Output the [x, y] coordinate of the center of the cell containing the given text.  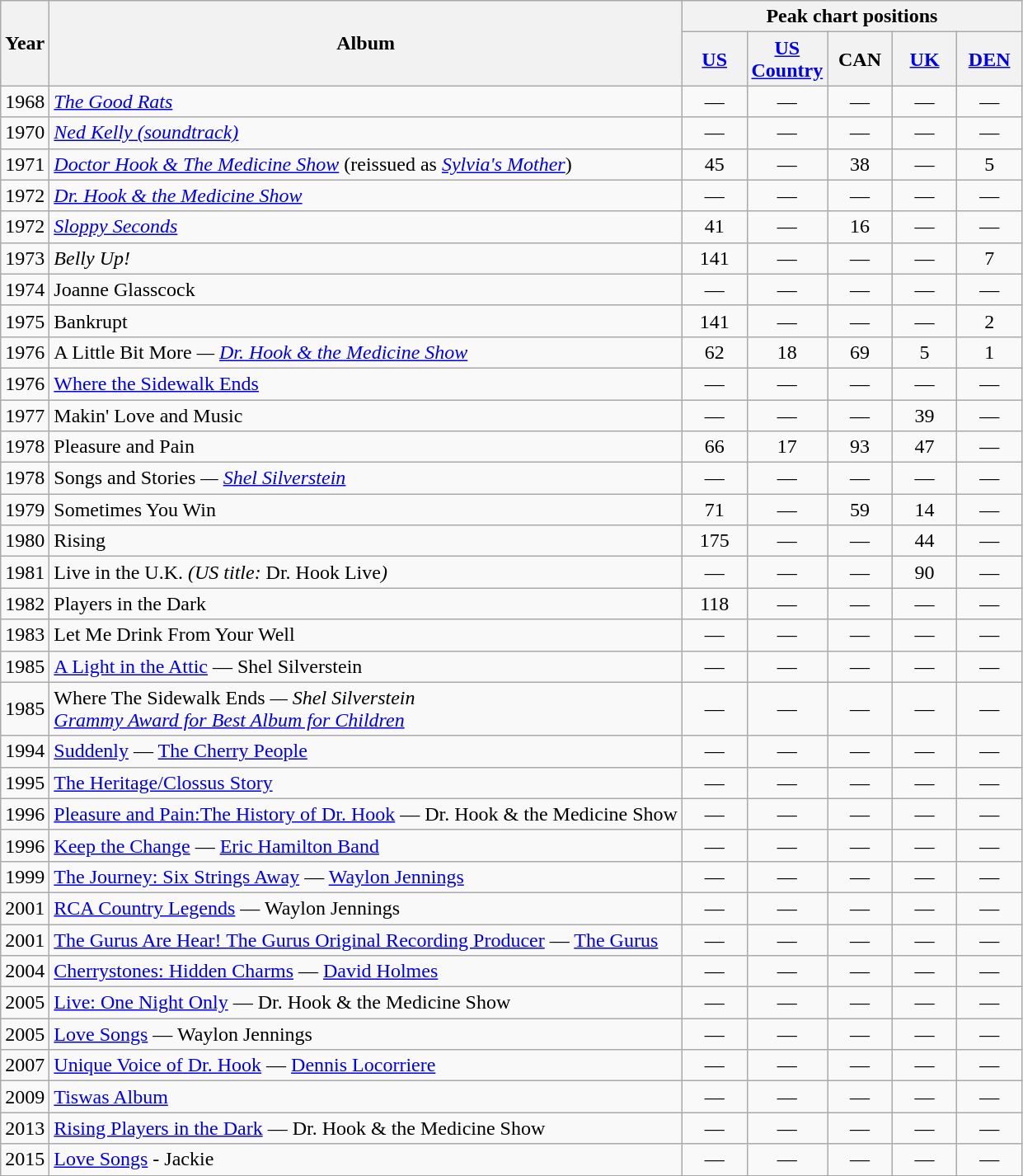
Peak chart positions [852, 16]
47 [925, 447]
Joanne Glasscock [366, 289]
The Heritage/Clossus Story [366, 783]
1 [989, 352]
DEN [989, 59]
Sometimes You Win [366, 510]
Love Songs — Waylon Jennings [366, 1034]
1977 [25, 415]
Belly Up! [366, 258]
2004 [25, 971]
Songs and Stories — Shel Silverstein [366, 478]
Year [25, 43]
Pleasure and Pain:The History of Dr. Hook — Dr. Hook & the Medicine Show [366, 814]
59 [861, 510]
1979 [25, 510]
90 [925, 572]
1982 [25, 604]
118 [714, 604]
Where The Sidewalk Ends — Shel SilversteinGrammy Award for Best Album for Children [366, 709]
1970 [25, 133]
US Country [787, 59]
18 [787, 352]
Love Songs - Jackie [366, 1160]
93 [861, 447]
Rising [366, 541]
The Good Rats [366, 101]
14 [925, 510]
45 [714, 164]
Makin' Love and Music [366, 415]
2007 [25, 1065]
Suddenly — The Cherry People [366, 751]
Live: One Night Only — Dr. Hook & the Medicine Show [366, 1003]
2013 [25, 1128]
UK [925, 59]
1994 [25, 751]
Bankrupt [366, 321]
US [714, 59]
1975 [25, 321]
17 [787, 447]
1980 [25, 541]
7 [989, 258]
Dr. Hook & the Medicine Show [366, 195]
69 [861, 352]
RCA Country Legends — Waylon Jennings [366, 908]
A Light in the Attic — Shel Silverstein [366, 666]
1983 [25, 635]
Tiswas Album [366, 1097]
The Gurus Are Hear! The Gurus Original Recording Producer — The Gurus [366, 939]
CAN [861, 59]
Ned Kelly (soundtrack) [366, 133]
Rising Players in the Dark — Dr. Hook & the Medicine Show [366, 1128]
Where the Sidewalk Ends [366, 383]
16 [861, 227]
Unique Voice of Dr. Hook — Dennis Locorriere [366, 1065]
66 [714, 447]
38 [861, 164]
44 [925, 541]
39 [925, 415]
The Journey: Six Strings Away — Waylon Jennings [366, 877]
Album [366, 43]
Sloppy Seconds [366, 227]
Pleasure and Pain [366, 447]
2009 [25, 1097]
1981 [25, 572]
1974 [25, 289]
62 [714, 352]
1968 [25, 101]
71 [714, 510]
175 [714, 541]
Let Me Drink From Your Well [366, 635]
Live in the U.K. (US title: Dr. Hook Live) [366, 572]
1973 [25, 258]
A Little Bit More — Dr. Hook & the Medicine Show [366, 352]
1971 [25, 164]
Cherrystones: Hidden Charms — David Holmes [366, 971]
2015 [25, 1160]
Keep the Change — Eric Hamilton Band [366, 845]
Players in the Dark [366, 604]
1999 [25, 877]
Doctor Hook & The Medicine Show (reissued as Sylvia's Mother) [366, 164]
41 [714, 227]
2 [989, 321]
1995 [25, 783]
